Detect which cell encompasses the target text, then output its [x, y] center coordinate. 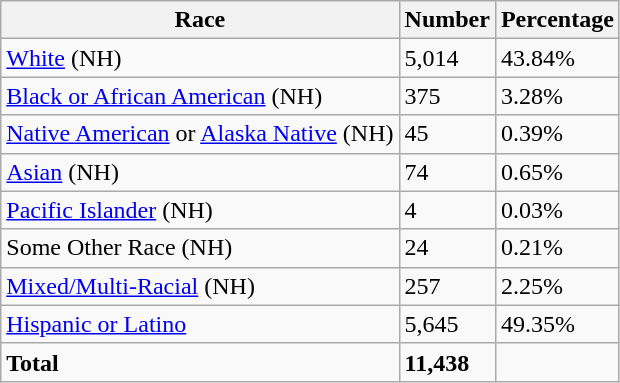
2.25% [557, 286]
Some Other Race (NH) [200, 248]
257 [447, 286]
Pacific Islander (NH) [200, 210]
43.84% [557, 58]
Hispanic or Latino [200, 324]
0.03% [557, 210]
0.39% [557, 134]
Mixed/Multi-Racial (NH) [200, 286]
5,014 [447, 58]
Number [447, 20]
Native American or Alaska Native (NH) [200, 134]
Race [200, 20]
5,645 [447, 324]
Asian (NH) [200, 172]
White (NH) [200, 58]
Percentage [557, 20]
45 [447, 134]
0.65% [557, 172]
49.35% [557, 324]
Black or African American (NH) [200, 96]
74 [447, 172]
4 [447, 210]
11,438 [447, 362]
375 [447, 96]
0.21% [557, 248]
24 [447, 248]
Total [200, 362]
3.28% [557, 96]
